Return (x, y) of the center of cell containing provided text 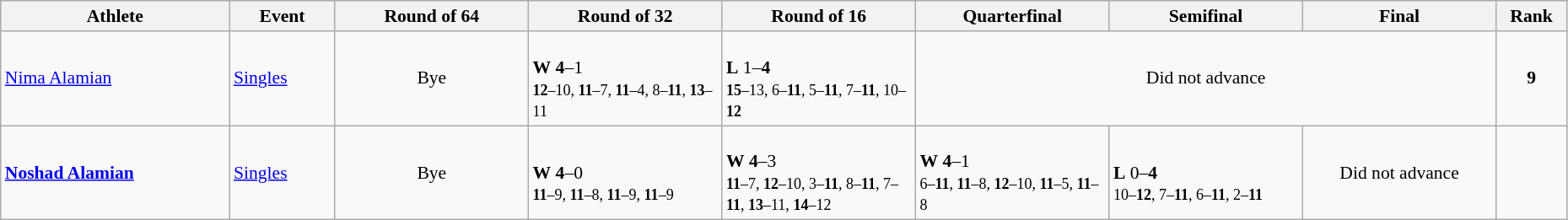
Nima Alamian (115, 78)
W 4–112–10, 11–7, 11–4, 8–11, 13–11 (626, 78)
Event (282, 16)
Round of 32 (626, 16)
Final (1398, 16)
W 4–011–9, 11–8, 11–9, 11–9 (626, 173)
Round of 16 (818, 16)
W 4–16–11, 11–8, 12–10, 11–5, 11–8 (1012, 173)
Round of 64 (432, 16)
Rank (1532, 16)
Semifinal (1206, 16)
Noshad Alamian (115, 173)
Athlete (115, 16)
W 4–311–7, 12–10, 3–11, 8–11, 7–11, 13–11, 14–12 (818, 173)
Quarterfinal (1012, 16)
L 0–410–12, 7–11, 6–11, 2–11 (1206, 173)
9 (1532, 78)
L 1–415–13, 6–11, 5–11, 7–11, 10–12 (818, 78)
